Scan for the cell matching the given text and deliver its [X, Y] coordinate at center. 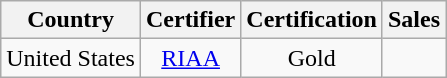
Certification [312, 20]
Sales [414, 20]
United States [71, 58]
Certifier [190, 20]
Country [71, 20]
Gold [312, 58]
RIAA [190, 58]
